For the text-containing cell, return its midpoint in (X, Y) coordinate format. 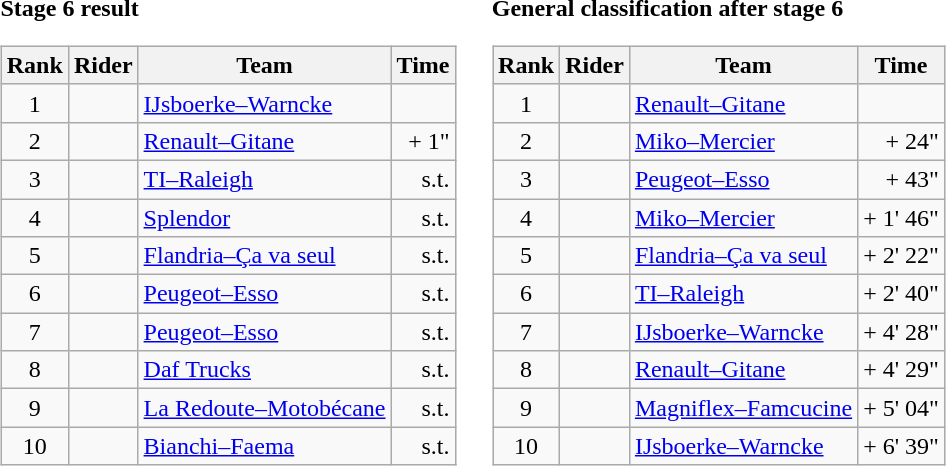
La Redoute–Motobécane (264, 408)
+ 43" (902, 179)
Magniflex–Famcucine (743, 408)
Daf Trucks (264, 370)
+ 6' 39" (902, 446)
+ 2' 22" (902, 256)
+ 1' 46" (902, 217)
+ 2' 40" (902, 294)
+ 5' 04" (902, 408)
+ 4' 29" (902, 370)
Bianchi–Faema (264, 446)
Splendor (264, 217)
+ 24" (902, 141)
+ 1" (423, 141)
+ 4' 28" (902, 332)
